Identify which cell holds the provided text, then report its (X, Y) central coordinate. 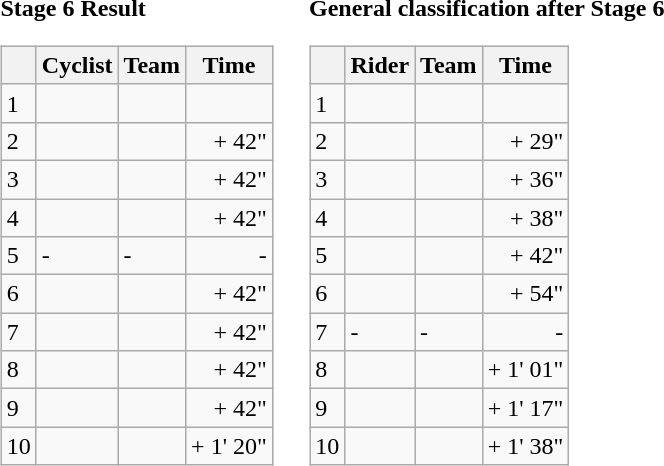
+ 1' 01" (526, 370)
+ 1' 17" (526, 408)
+ 1' 20" (230, 446)
+ 36" (526, 179)
+ 1' 38" (526, 446)
+ 29" (526, 141)
+ 54" (526, 294)
+ 38" (526, 217)
Rider (380, 65)
Cyclist (77, 65)
